Find where the given text appears and provide that cell's center as [X, Y] coordinate. 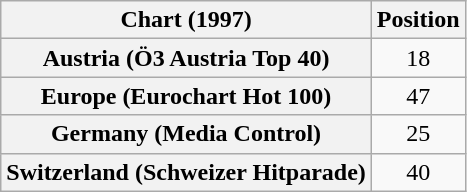
Austria (Ö3 Austria Top 40) [186, 58]
18 [418, 58]
Switzerland (Schweizer Hitparade) [186, 172]
Germany (Media Control) [186, 134]
47 [418, 96]
Europe (Eurochart Hot 100) [186, 96]
25 [418, 134]
Chart (1997) [186, 20]
40 [418, 172]
Position [418, 20]
